Determine the [X, Y] coordinate at the center of the cell enclosing the given text.  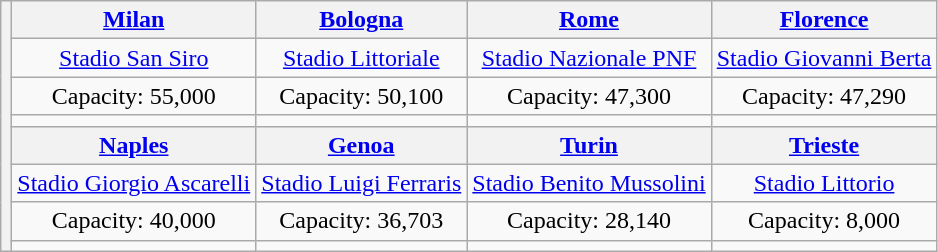
Capacity: 40,000 [134, 221]
Stadio Giorgio Ascarelli [134, 183]
Capacity: 28,140 [589, 221]
Capacity: 47,290 [824, 96]
Capacity: 55,000 [134, 96]
Stadio Giovanni Berta [824, 58]
Capacity: 47,300 [589, 96]
Stadio Benito Mussolini [589, 183]
Turin [589, 145]
Florence [824, 20]
Bologna [362, 20]
Stadio Littorio [824, 183]
Rome [589, 20]
Stadio Nazionale PNF [589, 58]
Capacity: 50,100 [362, 96]
Milan [134, 20]
Stadio Luigi Ferraris [362, 183]
Trieste [824, 145]
Capacity: 36,703 [362, 221]
Capacity: 8,000 [824, 221]
Stadio Littoriale [362, 58]
Stadio San Siro [134, 58]
Naples [134, 145]
Genoa [362, 145]
